Locate the cell with the specified text and output its (X, Y) center coordinate. 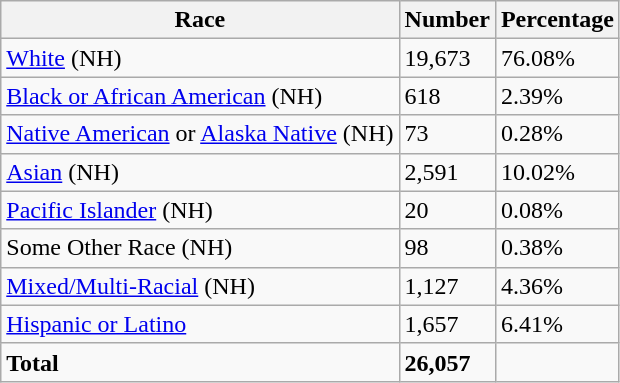
19,673 (447, 58)
Number (447, 20)
1,657 (447, 324)
20 (447, 210)
98 (447, 248)
Native American or Alaska Native (NH) (200, 134)
26,057 (447, 362)
Black or African American (NH) (200, 96)
6.41% (557, 324)
618 (447, 96)
Pacific Islander (NH) (200, 210)
Hispanic or Latino (200, 324)
76.08% (557, 58)
1,127 (447, 286)
0.08% (557, 210)
0.28% (557, 134)
0.38% (557, 248)
4.36% (557, 286)
Race (200, 20)
73 (447, 134)
Mixed/Multi-Racial (NH) (200, 286)
White (NH) (200, 58)
2.39% (557, 96)
Asian (NH) (200, 172)
2,591 (447, 172)
10.02% (557, 172)
Total (200, 362)
Some Other Race (NH) (200, 248)
Percentage (557, 20)
